Pinpoint the cell where the given text exists, returning its (x, y) midpoint coordinate. 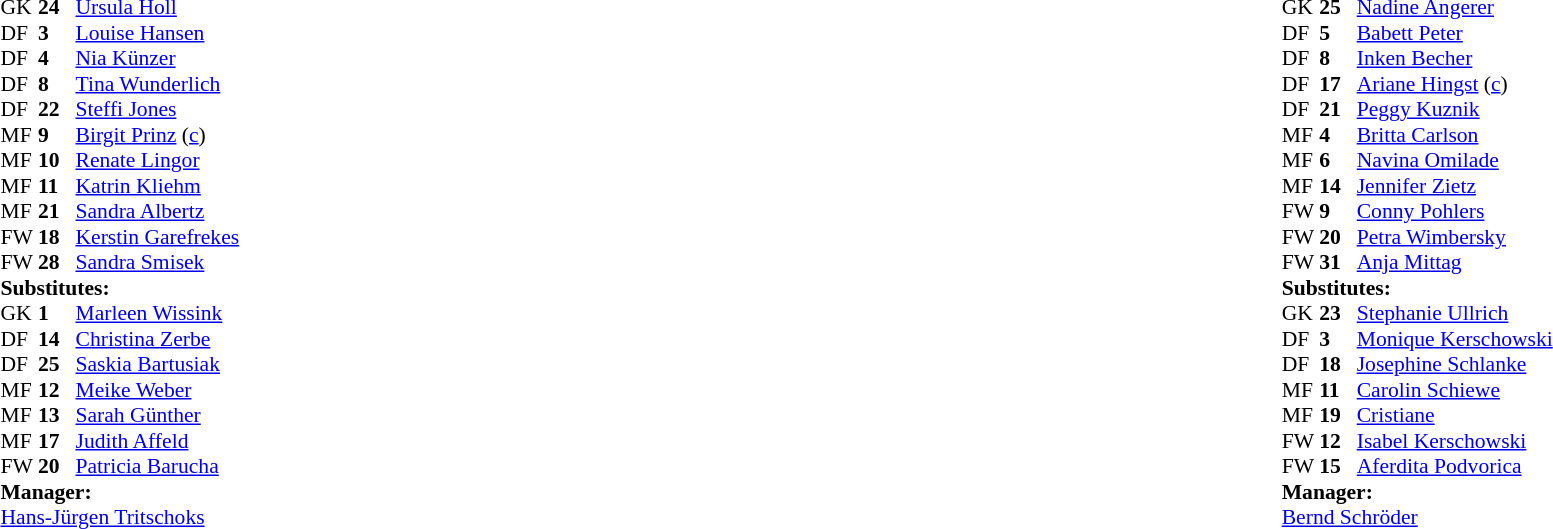
Judith Affeld (158, 441)
Aferdita Podvorica (1455, 467)
Ariane Hingst (c) (1455, 84)
Nia Künzer (158, 59)
Steffi Jones (158, 109)
Birgit Prinz (c) (158, 135)
31 (1338, 263)
Christina Zerbe (158, 339)
25 (57, 365)
Jennifer Zietz (1455, 186)
Babett Peter (1455, 33)
Saskia Bartusiak (158, 365)
Kerstin Garefrekes (158, 237)
5 (1338, 33)
Conny Pohlers (1455, 211)
15 (1338, 467)
1 (57, 313)
10 (57, 161)
Inken Becher (1455, 59)
Katrin Kliehm (158, 186)
23 (1338, 313)
Marleen Wissink (158, 313)
6 (1338, 161)
Sandra Albertz (158, 211)
13 (57, 415)
Patricia Barucha (158, 467)
Louise Hansen (158, 33)
Peggy Kuznik (1455, 109)
Petra Wimbersky (1455, 237)
Carolin Schiewe (1455, 390)
Isabel Kerschowski (1455, 441)
Sandra Smisek (158, 263)
Meike Weber (158, 390)
22 (57, 109)
Josephine Schlanke (1455, 365)
Stephanie Ullrich (1455, 313)
Cristiane (1455, 415)
19 (1338, 415)
Monique Kerschowski (1455, 339)
Navina Omilade (1455, 161)
Tina Wunderlich (158, 84)
Renate Lingor (158, 161)
Sarah Günther (158, 415)
Britta Carlson (1455, 135)
Anja Mittag (1455, 263)
28 (57, 263)
